Extract the [x, y] coordinate from the center of the cell holding the provided text.  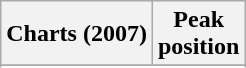
Peakposition [198, 34]
Charts (2007) [77, 34]
